Find where the given text appears and provide that cell's center as (x, y) coordinate. 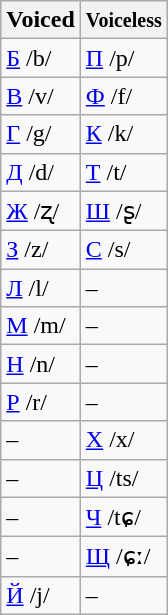
Voiceless (124, 20)
Г /g/ (41, 134)
П /p/ (124, 58)
Ж /ʐ/ (41, 211)
Р /r/ (41, 402)
Й /j/ (41, 595)
М /m/ (41, 326)
Н /n/ (41, 364)
В /v/ (41, 96)
Ш /ʂ/ (124, 211)
С /s/ (124, 250)
Д /d/ (41, 172)
Л /l/ (41, 288)
Voiced (41, 20)
К /k/ (124, 134)
З /z/ (41, 250)
Щ /ɕː/ (124, 557)
Б /b/ (41, 58)
Т /t/ (124, 172)
Ч /tɕ/ (124, 517)
Ц /ts/ (124, 478)
Ф /f/ (124, 96)
Х /x/ (124, 440)
